Return the (X, Y) coordinate for the center point of the cell that contains the specified text.  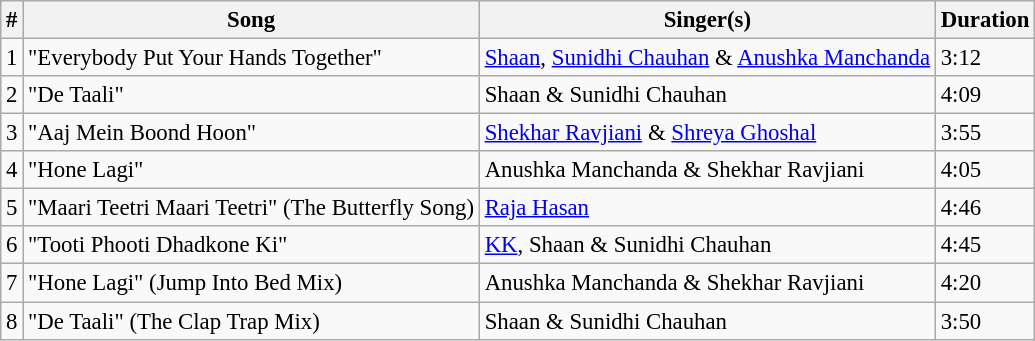
2 (12, 95)
5 (12, 208)
Singer(s) (707, 20)
"Maari Teetri Maari Teetri" (The Butterfly Song) (252, 208)
Song (252, 20)
3:50 (984, 321)
4:05 (984, 170)
KK, Shaan & Sunidhi Chauhan (707, 245)
"De Taali" (The Clap Trap Mix) (252, 321)
"Aaj Mein Boond Hoon" (252, 133)
4:45 (984, 245)
7 (12, 283)
3:55 (984, 133)
"Hone Lagi" (252, 170)
Raja Hasan (707, 208)
Shaan, Sunidhi Chauhan & Anushka Manchanda (707, 58)
"Hone Lagi" (Jump Into Bed Mix) (252, 283)
3 (12, 133)
"De Taali" (252, 95)
# (12, 20)
4:20 (984, 283)
8 (12, 321)
4 (12, 170)
Shekhar Ravjiani & Shreya Ghoshal (707, 133)
4:09 (984, 95)
6 (12, 245)
4:46 (984, 208)
3:12 (984, 58)
"Everybody Put Your Hands Together" (252, 58)
1 (12, 58)
"Tooti Phooti Dhadkone Ki" (252, 245)
Duration (984, 20)
